Scan for the cell matching the given text and deliver its [X, Y] coordinate at center. 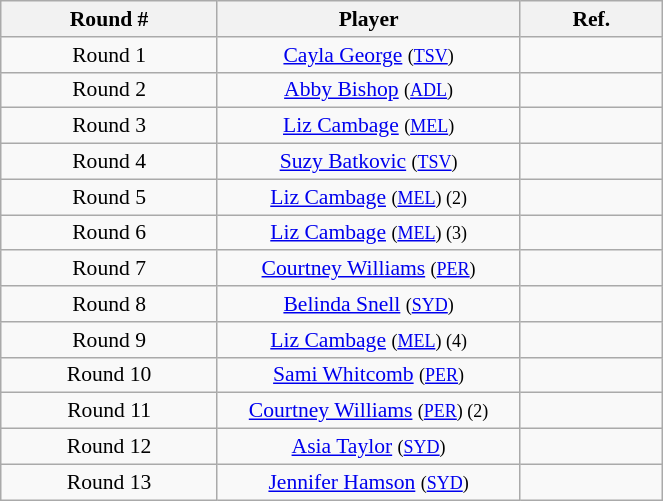
Round 9 [110, 340]
Suzy Batkovic (TSV) [368, 162]
Round 3 [110, 126]
Liz Cambage (MEL) (3) [368, 233]
Asia Taylor (SYD) [368, 447]
Courtney Williams (PER) (2) [368, 411]
Round 2 [110, 90]
Round 5 [110, 197]
Ref. [592, 19]
Round 12 [110, 447]
Jennifer Hamson (SYD) [368, 482]
Courtney Williams (PER) [368, 269]
Belinda Snell (SYD) [368, 304]
Round 8 [110, 304]
Liz Cambage (MEL) (4) [368, 340]
Round 10 [110, 375]
Liz Cambage (MEL) [368, 126]
Player [368, 19]
Round 7 [110, 269]
Sami Whitcomb (PER) [368, 375]
Round 1 [110, 55]
Abby Bishop (ADL) [368, 90]
Cayla George (TSV) [368, 55]
Liz Cambage (MEL) (2) [368, 197]
Round # [110, 19]
Round 6 [110, 233]
Round 4 [110, 162]
Round 11 [110, 411]
Round 13 [110, 482]
